Capture the cell that displays the provided text and extract its (x, y) central coordinate. 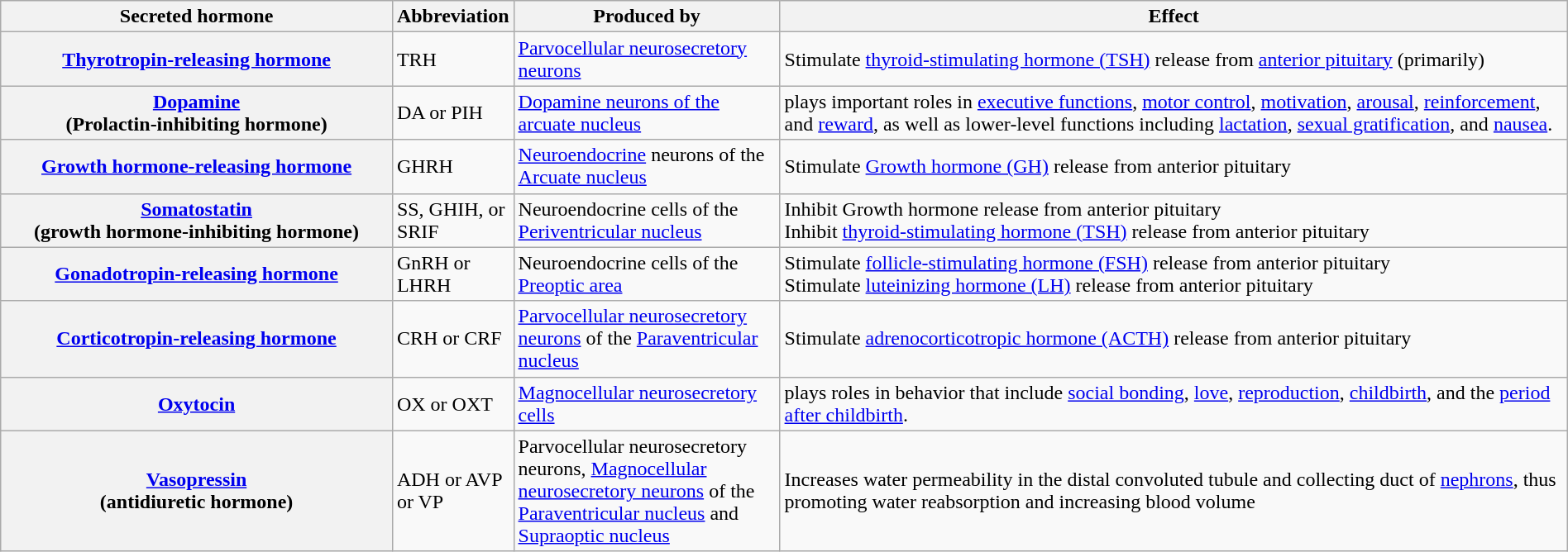
Parvocellular neurosecretory neurons (647, 59)
Dopamine neurons of the arcuate nucleus (647, 112)
OX or OXT (453, 403)
GHRH (453, 167)
GnRH or LHRH (453, 274)
Stimulate follicle-stimulating hormone (FSH) release from anterior pituitary Stimulate luteinizing hormone (LH) release from anterior pituitary (1174, 274)
Gonadotropin-releasing hormone (197, 274)
DA or PIH (453, 112)
Growth hormone-releasing hormone (197, 167)
Magnocellular neurosecretory cells (647, 403)
Produced by (647, 17)
ADH or AVP or VP (453, 491)
CRH or CRF (453, 339)
TRH (453, 59)
Oxytocin (197, 403)
Parvocellular neurosecretory neurons, Magnocellular neurosecretory neurons of the Paraventricular nucleus and Supraoptic nucleus (647, 491)
Inhibit Growth hormone release from anterior pituitary Inhibit thyroid-stimulating hormone (TSH) release from anterior pituitary (1174, 220)
plays roles in behavior that include social bonding, love, reproduction, childbirth, and the period after childbirth. (1174, 403)
Abbreviation (453, 17)
Corticotropin-releasing hormone (197, 339)
Stimulate thyroid-stimulating hormone (TSH) release from anterior pituitary (primarily) (1174, 59)
Neuroendocrine neurons of the Arcuate nucleus (647, 167)
Vasopressin (antidiuretic hormone) (197, 491)
Effect (1174, 17)
Neuroendocrine cells of the Periventricular nucleus (647, 220)
Neuroendocrine cells of the Preoptic area (647, 274)
Stimulate Growth hormone (GH) release from anterior pituitary (1174, 167)
Somatostatin (growth hormone-inhibiting hormone) (197, 220)
SS, GHIH, or SRIF (453, 220)
Secreted hormone (197, 17)
Parvocellular neurosecretory neurons of the Paraventricular nucleus (647, 339)
Thyrotropin-releasing hormone (197, 59)
Dopamine (Prolactin-inhibiting hormone) (197, 112)
Stimulate adrenocorticotropic hormone (ACTH) release from anterior pituitary (1174, 339)
